Scan for the cell matching the given text and deliver its [X, Y] coordinate at center. 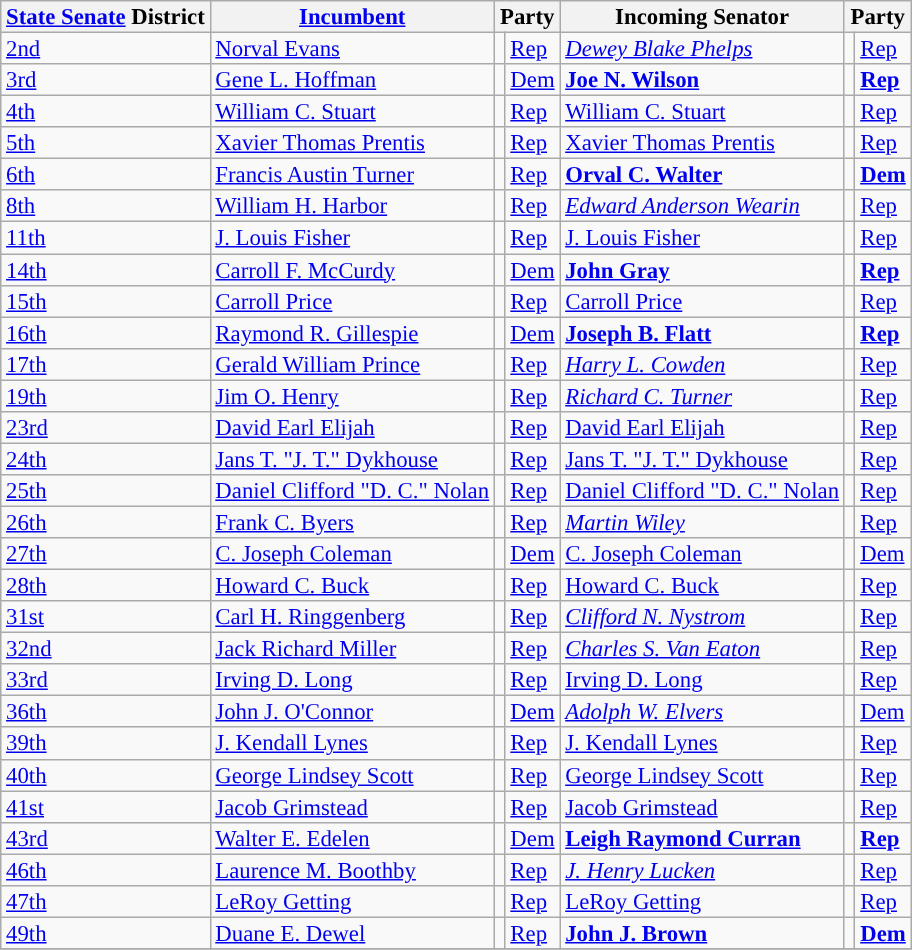
Dewey Blake Phelps [702, 49]
11th [106, 238]
State Senate District [106, 17]
23rd [106, 428]
5th [106, 143]
Incumbent [352, 17]
Incoming Senator [702, 17]
Gerald William Prince [352, 364]
John J. O'Connor [352, 712]
14th [106, 270]
19th [106, 396]
39th [106, 744]
47th [106, 902]
17th [106, 364]
William H. Harbor [352, 206]
Francis Austin Turner [352, 175]
Edward Anderson Wearin [702, 206]
John Gray [702, 270]
4th [106, 112]
24th [106, 459]
33rd [106, 680]
28th [106, 586]
J. Henry Lucken [702, 870]
49th [106, 933]
46th [106, 870]
Richard C. Turner [702, 396]
15th [106, 301]
John J. Brown [702, 933]
26th [106, 522]
32nd [106, 649]
Clifford N. Nystrom [702, 617]
27th [106, 554]
Carroll F. McCurdy [352, 270]
40th [106, 775]
43rd [106, 838]
25th [106, 491]
6th [106, 175]
Jim O. Henry [352, 396]
Joseph B. Flatt [702, 333]
31st [106, 617]
3rd [106, 80]
Adolph W. Elvers [702, 712]
Norval Evans [352, 49]
36th [106, 712]
2nd [106, 49]
Joe N. Wilson [702, 80]
Carl H. Ringgenberg [352, 617]
Duane E. Dewel [352, 933]
Jack Richard Miller [352, 649]
Frank C. Byers [352, 522]
Laurence M. Boothby [352, 870]
41st [106, 807]
Charles S. Van Eaton [702, 649]
Orval C. Walter [702, 175]
Harry L. Cowden [702, 364]
16th [106, 333]
8th [106, 206]
Raymond R. Gillespie [352, 333]
Walter E. Edelen [352, 838]
Gene L. Hoffman [352, 80]
Martin Wiley [702, 522]
Leigh Raymond Curran [702, 838]
